Pinpoint the cell where the given text exists, returning its [X, Y] midpoint coordinate. 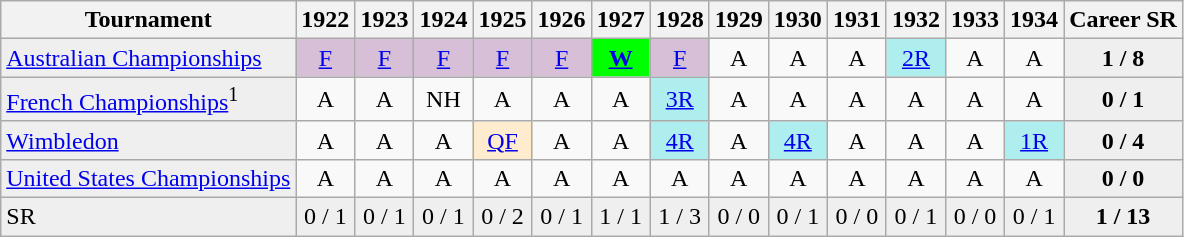
French Championships1 [148, 100]
1930 [798, 20]
1 / 8 [1124, 58]
1931 [856, 20]
1926 [562, 20]
1929 [738, 20]
1 / 3 [680, 217]
1933 [974, 20]
1 / 13 [1124, 217]
2R [916, 58]
W [620, 58]
1923 [384, 20]
Australian Championships [148, 58]
3R [680, 100]
Career SR [1124, 20]
NH [444, 100]
1922 [326, 20]
1 / 1 [620, 217]
QF [502, 140]
0 / 4 [1124, 140]
SR [148, 217]
Wimbledon [148, 140]
United States Championships [148, 178]
1932 [916, 20]
1927 [620, 20]
1R [1034, 140]
1934 [1034, 20]
1928 [680, 20]
1924 [444, 20]
0 / 2 [502, 217]
1925 [502, 20]
Tournament [148, 20]
